Capture the cell that displays the provided text and extract its [X, Y] central coordinate. 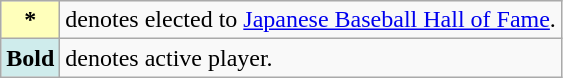
denotes active player. [311, 58]
Bold [30, 58]
* [30, 20]
denotes elected to Japanese Baseball Hall of Fame. [311, 20]
